Identify which cell holds the provided text, then report its (X, Y) central coordinate. 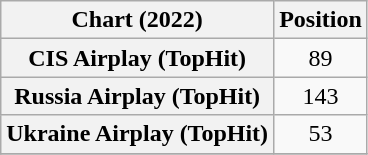
143 (321, 96)
89 (321, 58)
CIS Airplay (TopHit) (138, 58)
Ukraine Airplay (TopHit) (138, 134)
53 (321, 134)
Position (321, 20)
Chart (2022) (138, 20)
Russia Airplay (TopHit) (138, 96)
